Provide the (x, y) coordinate of the cell's center where the given text is located.  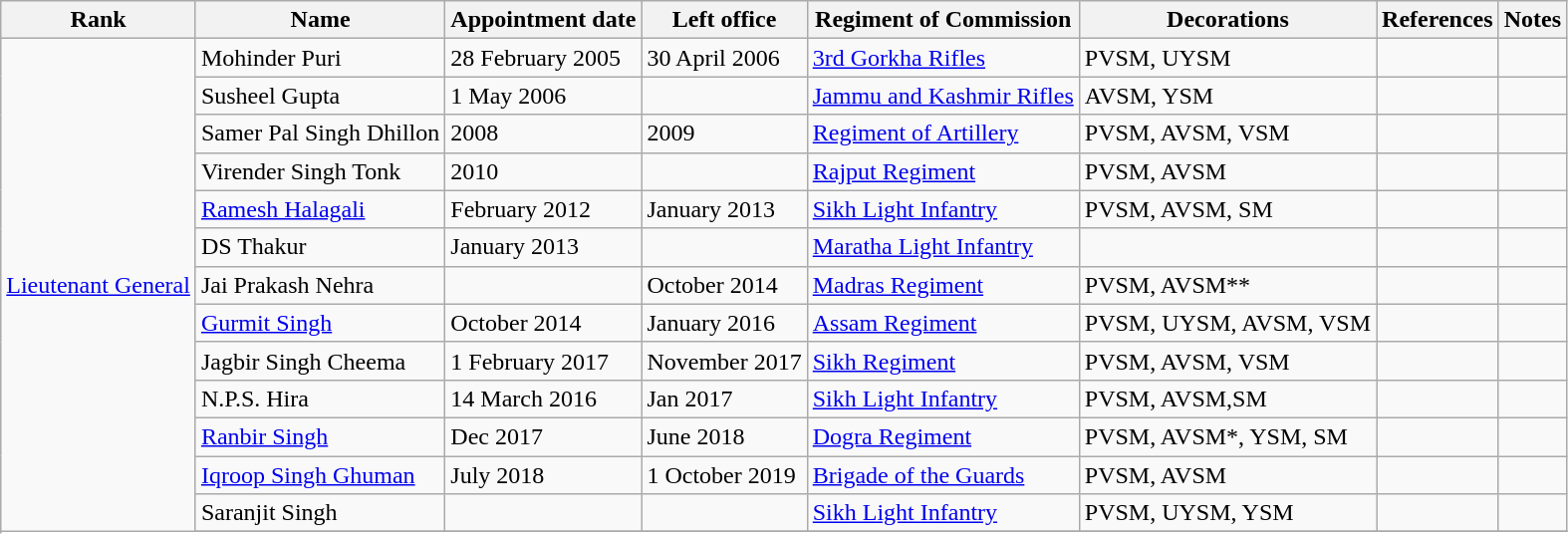
PVSM, AVSM, SM (1227, 209)
References (1438, 20)
2010 (544, 171)
Maratha Light Infantry (942, 247)
Jai Prakash Nehra (320, 285)
14 March 2016 (544, 399)
AVSM, YSM (1227, 96)
Madras Regiment (942, 285)
Rajput Regiment (942, 171)
N.P.S. Hira (320, 399)
PVSM, AVSM,SM (1227, 399)
Sikh Regiment (942, 361)
Appointment date (544, 20)
Ramesh Halagali (320, 209)
Mohinder Puri (320, 58)
Jagbir Singh Cheema (320, 361)
3rd Gorkha Rifles (942, 58)
1 October 2019 (724, 475)
PVSM, UYSM, AVSM, VSM (1227, 323)
Decorations (1227, 20)
Notes (1532, 20)
2008 (544, 133)
Susheel Gupta (320, 96)
November 2017 (724, 361)
30 April 2006 (724, 58)
PVSM, UYSM (1227, 58)
28 February 2005 (544, 58)
Dec 2017 (544, 436)
Virender Singh Tonk (320, 171)
Samer Pal Singh Dhillon (320, 133)
PVSM, AVSM*, YSM, SM (1227, 436)
DS Thakur (320, 247)
Brigade of the Guards (942, 475)
Lieutenant General (99, 285)
January 2016 (724, 323)
PVSM, UYSM, YSM (1227, 513)
Left office (724, 20)
2009 (724, 133)
Assam Regiment (942, 323)
PVSM, AVSM** (1227, 285)
July 2018 (544, 475)
1 February 2017 (544, 361)
1 May 2006 (544, 96)
Ranbir Singh (320, 436)
Regiment of Artillery (942, 133)
Saranjit Singh (320, 513)
Jammu and Kashmir Rifles (942, 96)
Rank (99, 20)
Iqroop Singh Ghuman (320, 475)
Dogra Regiment (942, 436)
Regiment of Commission (942, 20)
Name (320, 20)
June 2018 (724, 436)
Gurmit Singh (320, 323)
February 2012 (544, 209)
Jan 2017 (724, 399)
